Pinpoint the cell where the given text exists, returning its [x, y] midpoint coordinate. 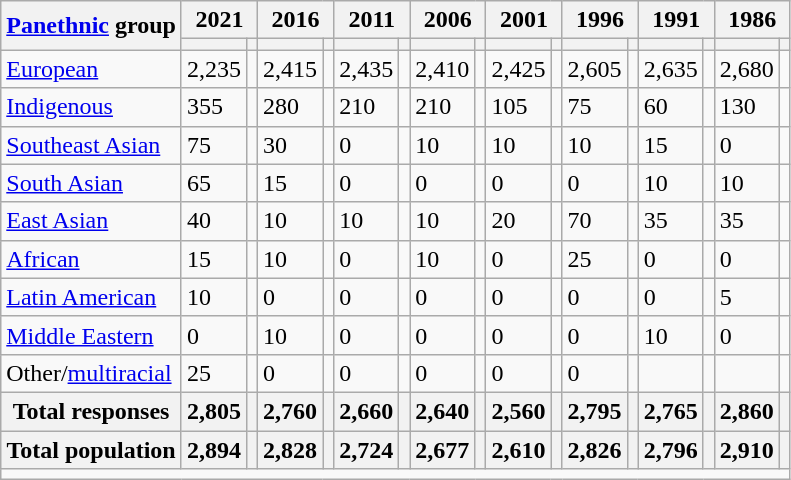
1996 [600, 20]
20 [518, 221]
Panethnic group [92, 26]
40 [214, 221]
2,910 [746, 449]
2,860 [746, 411]
2,765 [670, 411]
2,635 [670, 69]
60 [670, 107]
2,605 [594, 69]
Other/multiracial [92, 373]
East Asian [92, 221]
280 [290, 107]
1986 [752, 20]
2,425 [518, 69]
2,610 [518, 449]
2,560 [518, 411]
1991 [676, 20]
European [92, 69]
African [92, 259]
2,415 [290, 69]
2,760 [290, 411]
Total population [92, 449]
South Asian [92, 183]
2,410 [442, 69]
2,796 [670, 449]
130 [746, 107]
2016 [296, 20]
30 [290, 145]
105 [518, 107]
2,795 [594, 411]
2,894 [214, 449]
2006 [448, 20]
70 [594, 221]
Indigenous [92, 107]
Total responses [92, 411]
5 [746, 297]
2,828 [290, 449]
2,826 [594, 449]
2021 [219, 20]
2,724 [366, 449]
Southeast Asian [92, 145]
2,677 [442, 449]
Middle Eastern [92, 335]
2011 [372, 20]
Latin American [92, 297]
355 [214, 107]
2,660 [366, 411]
2,435 [366, 69]
2,235 [214, 69]
65 [214, 183]
2,680 [746, 69]
2001 [524, 20]
2,640 [442, 411]
2,805 [214, 411]
